Search for the cell housing the specified text and yield its (x, y) center coordinate. 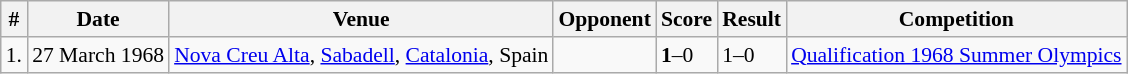
1. (14, 55)
Opponent (604, 19)
27 March 1968 (98, 55)
Qualification 1968 Summer Olympics (956, 55)
Nova Creu Alta, Sabadell, Catalonia, Spain (361, 55)
Venue (361, 19)
Score (686, 19)
# (14, 19)
Date (98, 19)
Result (752, 19)
Competition (956, 19)
